Provide the [X, Y] coordinate of the cell's center where the given text is located.  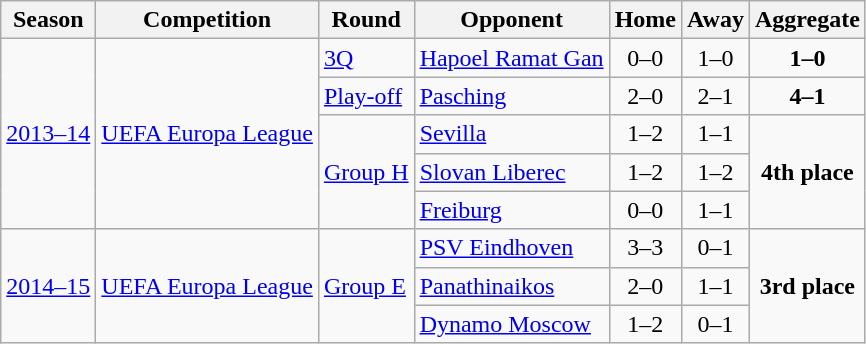
3–3 [645, 248]
2013–14 [48, 134]
3Q [366, 58]
Slovan Liberec [512, 172]
Play-off [366, 96]
Freiburg [512, 210]
3rd place [807, 286]
Home [645, 20]
Season [48, 20]
4th place [807, 172]
Away [715, 20]
PSV Eindhoven [512, 248]
Pasching [512, 96]
Opponent [512, 20]
Competition [208, 20]
2–1 [715, 96]
Sevilla [512, 134]
Group H [366, 172]
Dynamo Moscow [512, 324]
Aggregate [807, 20]
Panathinaikos [512, 286]
Group E [366, 286]
4–1 [807, 96]
Round [366, 20]
Hapoel Ramat Gan [512, 58]
2014–15 [48, 286]
